Detect which cell encompasses the target text, then output its (x, y) center coordinate. 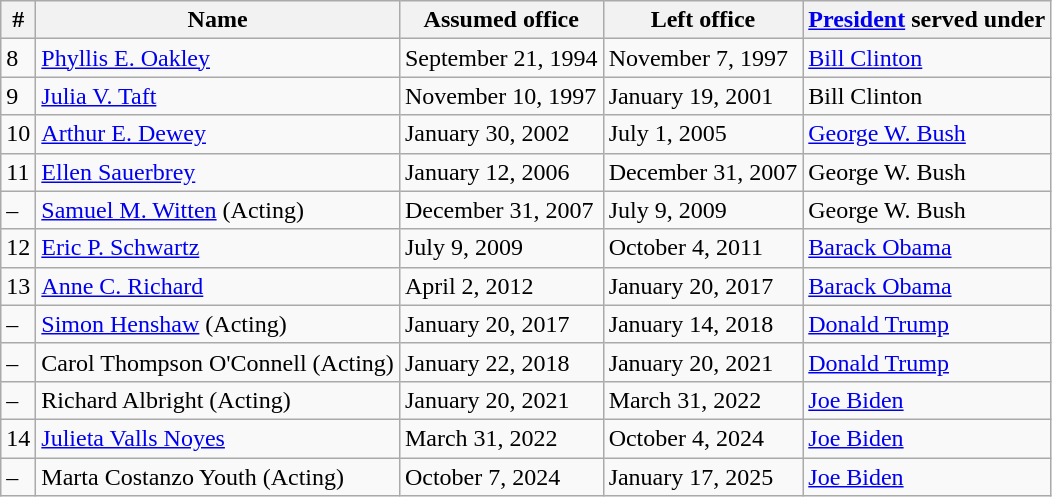
12 (18, 248)
Simon Henshaw (Acting) (218, 324)
Eric P. Schwartz (218, 248)
January 14, 2018 (703, 324)
October 7, 2024 (501, 477)
Richard Albright (Acting) (218, 400)
10 (18, 134)
January 22, 2018 (501, 362)
# (18, 20)
Julieta Valls Noyes (218, 438)
November 7, 1997 (703, 58)
Carol Thompson O'Connell (Acting) (218, 362)
April 2, 2012 (501, 286)
President served under (927, 20)
January 30, 2002 (501, 134)
Phyllis E. Oakley (218, 58)
Samuel M. Witten (Acting) (218, 210)
11 (18, 172)
8 (18, 58)
October 4, 2011 (703, 248)
October 4, 2024 (703, 438)
July 1, 2005 (703, 134)
January 12, 2006 (501, 172)
November 10, 1997 (501, 96)
Left office (703, 20)
January 17, 2025 (703, 477)
13 (18, 286)
9 (18, 96)
14 (18, 438)
Ellen Sauerbrey (218, 172)
Julia V. Taft (218, 96)
Anne C. Richard (218, 286)
Marta Costanzo Youth (Acting) (218, 477)
Arthur E. Dewey (218, 134)
Name (218, 20)
September 21, 1994 (501, 58)
Assumed office (501, 20)
January 19, 2001 (703, 96)
